Pinpoint the cell where the given text exists, returning its (x, y) midpoint coordinate. 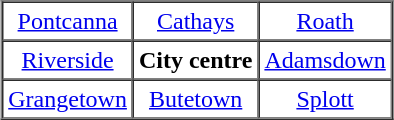
Roath (324, 22)
Riverside (68, 60)
Splott (324, 100)
Butetown (196, 100)
Adamsdown (324, 60)
Grangetown (68, 100)
Pontcanna (68, 22)
Cathays (196, 22)
City centre (196, 60)
